From the cell containing the given text, extract its center point as [X, Y] coordinate. 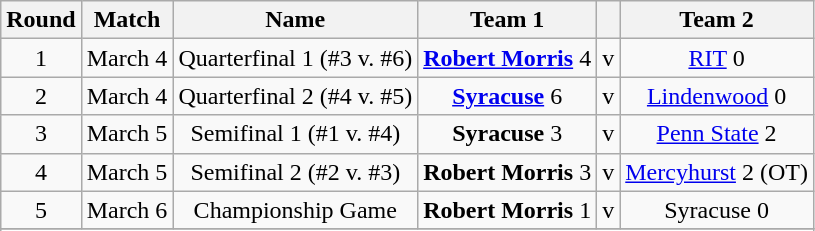
Semifinal 2 (#2 v. #3) [296, 172]
Round [41, 20]
Syracuse 3 [508, 134]
Quarterfinal 1 (#3 v. #6) [296, 58]
Robert Morris 3 [508, 172]
4 [41, 172]
Quarterfinal 2 (#4 v. #5) [296, 96]
2 [41, 96]
1 [41, 58]
Mercyhurst 2 (OT) [717, 172]
Team 2 [717, 20]
Semifinal 1 (#1 v. #4) [296, 134]
March 6 [127, 210]
RIT 0 [717, 58]
Syracuse 0 [717, 210]
Lindenwood 0 [717, 96]
Championship Game [296, 210]
Match [127, 20]
Team 1 [508, 20]
5 [41, 210]
Robert Morris 4 [508, 58]
Robert Morris 1 [508, 210]
Syracuse 6 [508, 96]
Penn State 2 [717, 134]
Name [296, 20]
3 [41, 134]
